Determine the [x, y] coordinate at the center of the cell enclosing the given text.  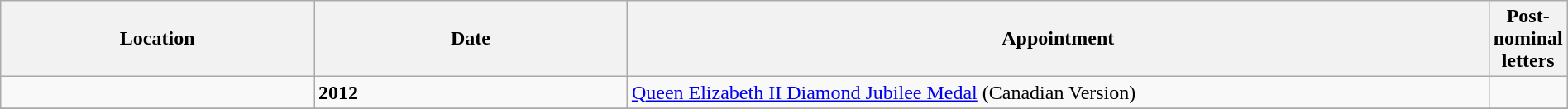
Location [157, 39]
Date [471, 39]
Appointment [1058, 39]
Queen Elizabeth II Diamond Jubilee Medal (Canadian Version) [1058, 92]
2012 [471, 92]
Post-nominal letters [1528, 39]
